Capture the cell that displays the provided text and extract its (x, y) central coordinate. 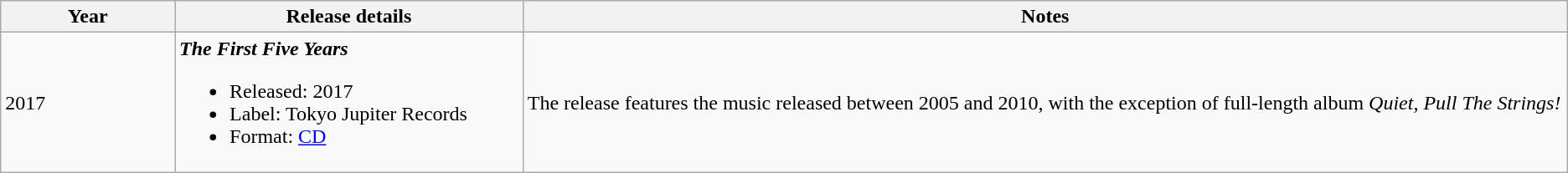
Release details (349, 17)
The First Five YearsReleased: 2017Label: Tokyo Jupiter RecordsFormat: CD (349, 102)
Notes (1045, 17)
Year (88, 17)
The release features the music released between 2005 and 2010, with the exception of full-length album Quiet, Pull The Strings! (1045, 102)
2017 (88, 102)
